Detect which cell encompasses the target text, then output its [x, y] center coordinate. 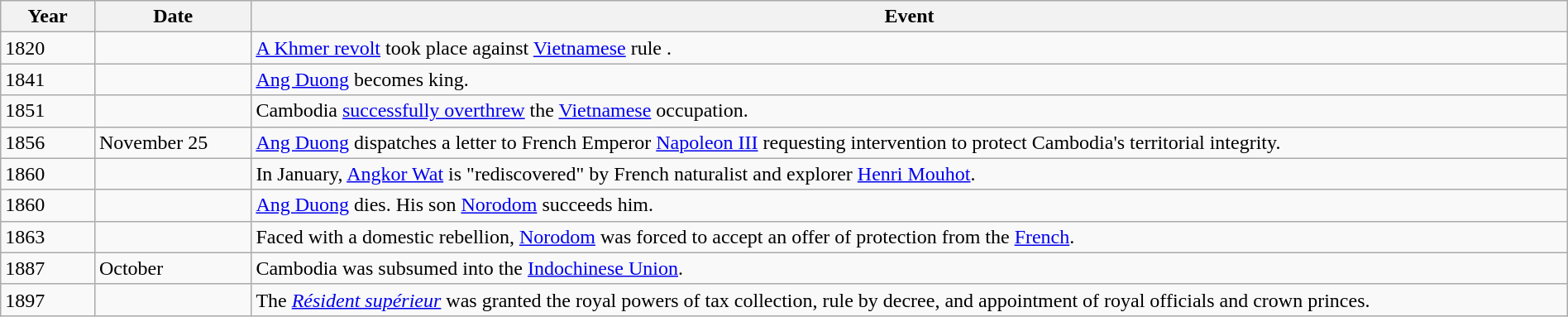
The Résident supérieur was granted the royal powers of tax collection, rule by decree, and appointment of royal officials and crown princes. [910, 300]
November 25 [172, 142]
Ang Duong dispatches a letter to French Emperor Napoleon III requesting intervention to protect Cambodia's territorial integrity. [910, 142]
1887 [48, 268]
A Khmer revolt took place against Vietnamese rule . [910, 48]
Cambodia successfully overthrew the Vietnamese occupation. [910, 111]
Event [910, 17]
1856 [48, 142]
In January, Angkor Wat is "rediscovered" by French naturalist and explorer Henri Mouhot. [910, 174]
October [172, 268]
Date [172, 17]
Ang Duong dies. His son Norodom succeeds him. [910, 205]
1820 [48, 48]
1863 [48, 237]
Faced with a domestic rebellion, Norodom was forced to accept an offer of protection from the French. [910, 237]
Ang Duong becomes king. [910, 79]
1851 [48, 111]
1841 [48, 79]
Year [48, 17]
Cambodia was subsumed into the Indochinese Union. [910, 268]
1897 [48, 300]
